Capture the cell that displays the provided text and extract its (X, Y) central coordinate. 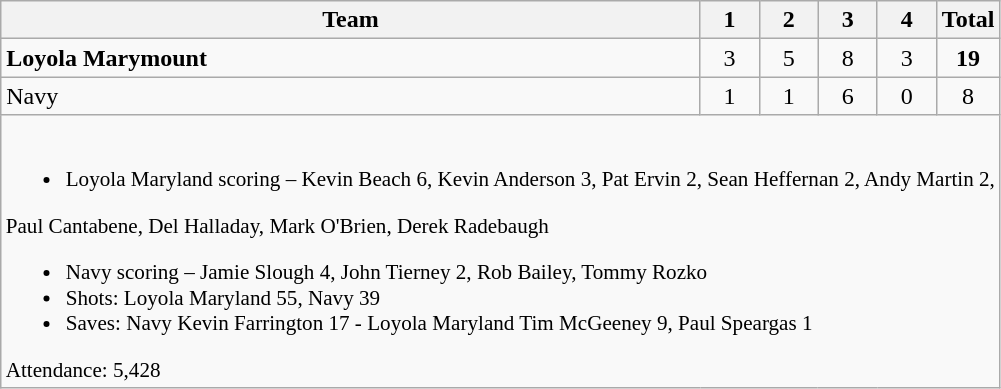
4 (906, 20)
2 (788, 20)
0 (906, 96)
Team (350, 20)
Loyola Marymount (350, 58)
Navy (350, 96)
5 (788, 58)
6 (848, 96)
Total (968, 20)
19 (968, 58)
